Return (x, y) of the center of cell containing provided text 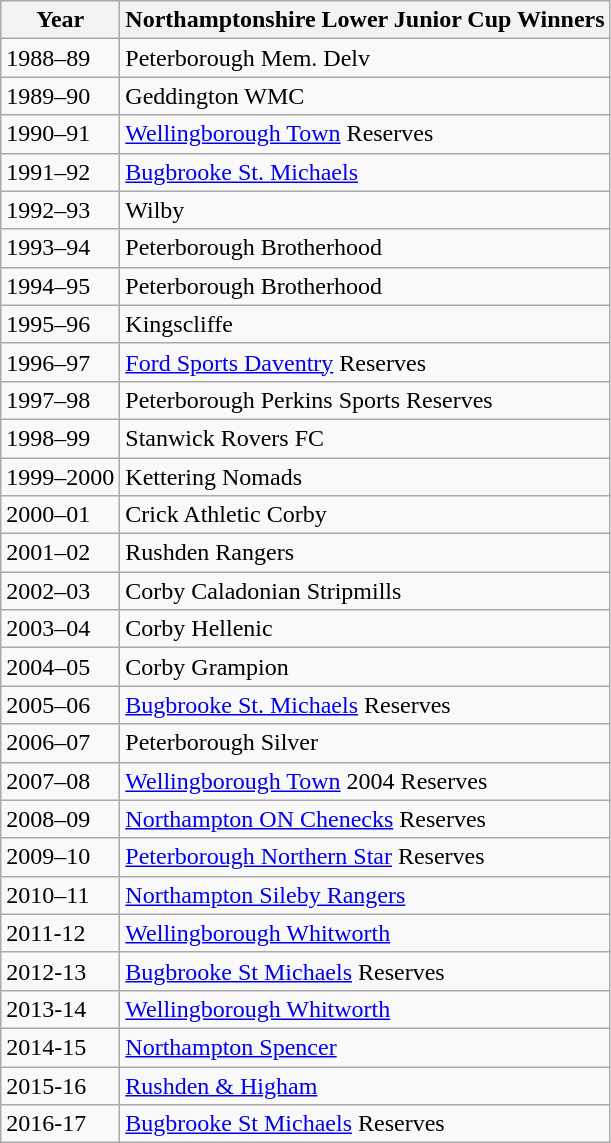
2011-12 (60, 933)
Wellingborough Town Reserves (365, 134)
2016-17 (60, 1124)
1995–96 (60, 324)
Northampton Sileby Rangers (365, 895)
Northampton Spencer (365, 1047)
1989–90 (60, 96)
Peterborough Northern Star Reserves (365, 857)
Northampton ON Chenecks Reserves (365, 819)
2009–10 (60, 857)
1997–98 (60, 400)
1998–99 (60, 438)
Bugbrooke St. Michaels Reserves (365, 705)
2005–06 (60, 705)
Rushden & Higham (365, 1085)
1990–91 (60, 134)
2006–07 (60, 743)
Stanwick Rovers FC (365, 438)
Northamptonshire Lower Junior Cup Winners (365, 20)
Rushden Rangers (365, 553)
Geddington WMC (365, 96)
Corby Grampion (365, 667)
2001–02 (60, 553)
1991–92 (60, 172)
2015-16 (60, 1085)
2004–05 (60, 667)
2013-14 (60, 1009)
Corby Hellenic (365, 629)
Kettering Nomads (365, 477)
Year (60, 20)
1993–94 (60, 248)
2010–11 (60, 895)
1988–89 (60, 58)
1992–93 (60, 210)
2012-13 (60, 971)
Bugbrooke St. Michaels (365, 172)
2008–09 (60, 819)
Ford Sports Daventry Reserves (365, 362)
Peterborough Perkins Sports Reserves (365, 400)
Crick Athletic Corby (365, 515)
2000–01 (60, 515)
Peterborough Mem. Delv (365, 58)
Wellingborough Town 2004 Reserves (365, 781)
1996–97 (60, 362)
Peterborough Silver (365, 743)
Kingscliffe (365, 324)
Wilby (365, 210)
2007–08 (60, 781)
1994–95 (60, 286)
2002–03 (60, 591)
1999–2000 (60, 477)
2003–04 (60, 629)
2014-15 (60, 1047)
Corby Caladonian Stripmills (365, 591)
